Identify which cell holds the provided text, then report its (X, Y) central coordinate. 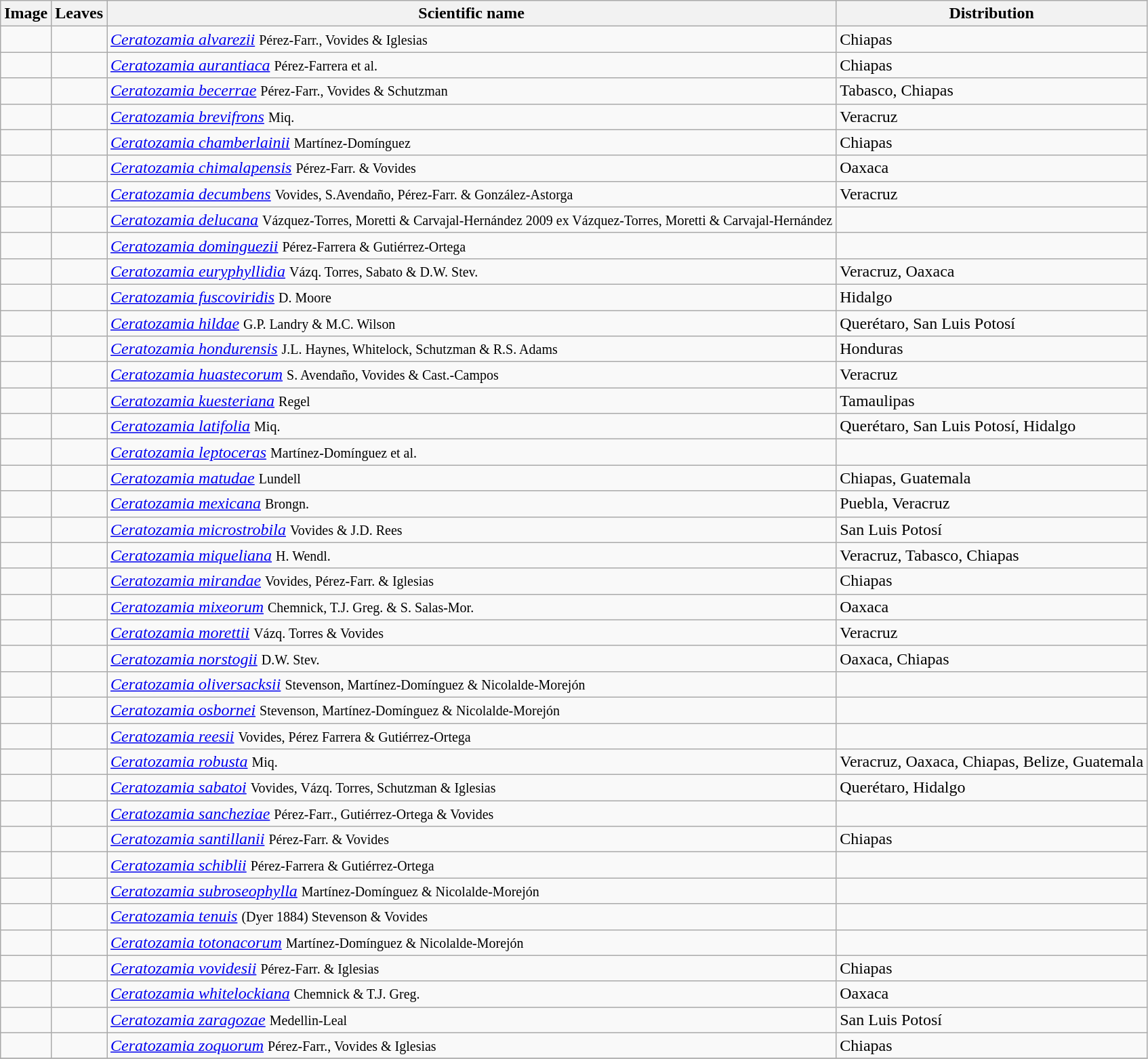
Querétaro, San Luis Potosí, Hidalgo (992, 426)
Ceratozamia microstrobila Vovides & J.D. Rees (472, 529)
Ceratozamia huastecorum S. Avendaño, Vovides & Cast.-Campos (472, 375)
Ceratozamia chimalapensis Pérez-Farr. & Vovides (472, 168)
Puebla, Veracruz (992, 504)
Tabasco, Chiapas (992, 91)
Veracruz, Oaxaca, Chiapas, Belize, Guatemala (992, 762)
Ceratozamia latifolia Miq. (472, 426)
Ceratozamia osbornei Stevenson, Martínez-Domínguez & Nicolalde-Morejón (472, 710)
Ceratozamia leptoceras Martínez-Domínguez et al. (472, 452)
Ceratozamia vovidesii Pérez-Farr. & Iglesias (472, 968)
Tamaulipas (992, 401)
Veracruz, Tabasco, Chiapas (992, 555)
Ceratozamia santillanii Pérez-Farr. & Vovides (472, 839)
Ceratozamia decumbens Vovides, S.Avendaño, Pérez-Farr. & González-Astorga (472, 194)
Ceratozamia mixeorum Chemnick, T.J. Greg. & S. Salas-Mor. (472, 607)
Ceratozamia tenuis (Dyer 1884) Stevenson & Vovides (472, 917)
Ceratozamia totonacorum Martínez-Domínguez & Nicolalde-Morejón (472, 942)
Ceratozamia morettii Vázq. Torres & Vovides (472, 633)
Ceratozamia matudae Lundell (472, 478)
Leaves (79, 14)
Querétaro, San Luis Potosí (992, 323)
Honduras (992, 349)
Ceratozamia whitelockiana Chemnick & T.J. Greg. (472, 994)
Ceratozamia sabatoi Vovides, Vázq. Torres, Schutzman & Iglesias (472, 788)
Ceratozamia zaragozae Medellin-Leal (472, 1020)
Ceratozamia oliversacksii Stevenson, Martínez-Domínguez & Nicolalde-Morejón (472, 684)
Ceratozamia euryphyllidia Vázq. Torres, Sabato & D.W. Stev. (472, 271)
Ceratozamia miqueliana H. Wendl. (472, 555)
Ceratozamia norstogii D.W. Stev. (472, 658)
Querétaro, Hidalgo (992, 788)
Distribution (992, 14)
Ceratozamia robusta Miq. (472, 762)
Ceratozamia hondurensis J.L. Haynes, Whitelock, Schutzman & R.S. Adams (472, 349)
Ceratozamia sancheziae Pérez-Farr., Gutiérrez-Ortega & Vovides (472, 814)
Ceratozamia mexicana Brongn. (472, 504)
Ceratozamia hildae G.P. Landry & M.C. Wilson (472, 323)
Ceratozamia aurantiaca Pérez-Farrera et al. (472, 65)
Ceratozamia mirandae Vovides, Pérez-Farr. & Iglesias (472, 581)
Ceratozamia reesii Vovides, Pérez Farrera & Gutiérrez-Ortega (472, 736)
Ceratozamia alvarezii Pérez-Farr., Vovides & Iglesias (472, 39)
Ceratozamia dominguezii Pérez-Farrera & Gutiérrez-Ortega (472, 245)
Ceratozamia zoquorum Pérez-Farr., Vovides & Iglesias (472, 1045)
Veracruz, Oaxaca (992, 271)
Ceratozamia schiblii Pérez-Farrera & Gutiérrez-Ortega (472, 865)
Ceratozamia becerrae Pérez-Farr., Vovides & Schutzman (472, 91)
Ceratozamia kuesteriana Regel (472, 401)
Ceratozamia fuscoviridis D. Moore (472, 297)
Ceratozamia delucana Vázquez-Torres, Moretti & Carvajal-Hernández 2009 ex Vázquez-Torres, Moretti & Carvajal-Hernández (472, 220)
Ceratozamia chamberlainii Martínez-Domínguez (472, 142)
Ceratozamia brevifrons Miq. (472, 117)
Oaxaca, Chiapas (992, 658)
Hidalgo (992, 297)
Scientific name (472, 14)
Chiapas, Guatemala (992, 478)
Ceratozamia subroseophylla Martínez-Domínguez & Nicolalde-Morejón (472, 891)
Image (26, 14)
